Locate the cell with the specified text and output its (X, Y) center coordinate. 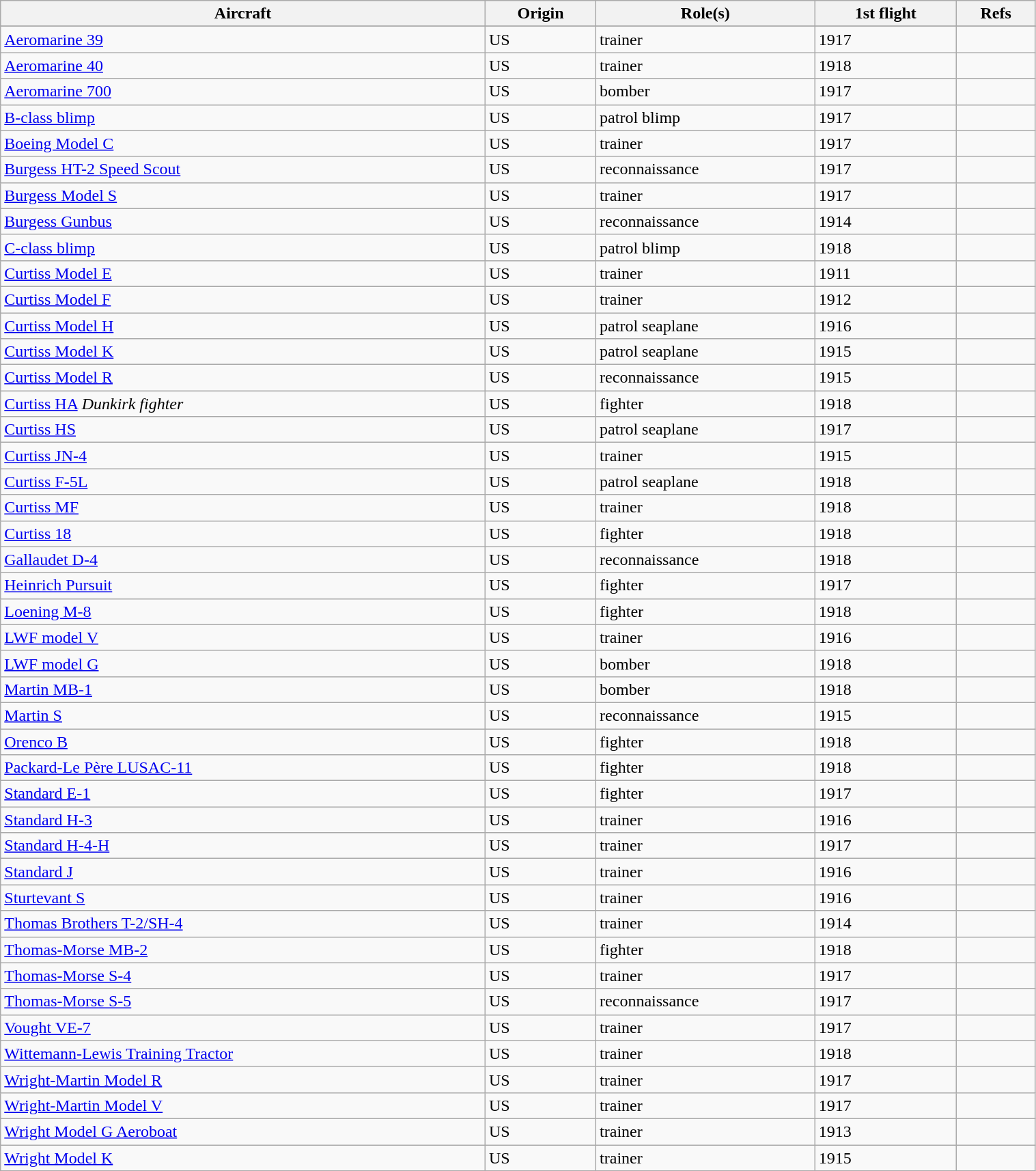
Martin MB-1 (243, 689)
Thomas Brothers T-2/SH-4 (243, 924)
Wright-Martin Model R (243, 1079)
Burgess HT-2 Speed Scout (243, 169)
Heinrich Pursuit (243, 585)
C-class blimp (243, 247)
Curtiss F-5L (243, 482)
Thomas-Morse S-5 (243, 1002)
1913 (885, 1131)
B-class blimp (243, 118)
Aeromarine 700 (243, 92)
Burgess Gunbus (243, 221)
LWF model V (243, 637)
Vought VE-7 (243, 1028)
Origin (540, 14)
Curtiss Model E (243, 273)
Curtiss Model H (243, 326)
1912 (885, 299)
Curtiss Model F (243, 299)
Orenco B (243, 741)
Gallaudet D-4 (243, 560)
Aeromarine 40 (243, 66)
Burgess Model S (243, 195)
1911 (885, 273)
Wright Model G Aeroboat (243, 1131)
Loening M-8 (243, 611)
Aeromarine 39 (243, 40)
Wright Model K (243, 1158)
Curtiss MF (243, 508)
Martin S (243, 715)
LWF model G (243, 663)
Wittemann-Lewis Training Tractor (243, 1053)
Thomas-Morse MB-2 (243, 950)
Role(s) (706, 14)
Wright-Martin Model V (243, 1105)
Standard H-4-H (243, 846)
Curtiss HS (243, 430)
Curtiss Model R (243, 378)
Refs (996, 14)
Thomas-Morse S-4 (243, 976)
Boeing Model C (243, 143)
Sturtevant S (243, 898)
1st flight (885, 14)
Aircraft (243, 14)
Curtiss JN-4 (243, 456)
Curtiss 18 (243, 534)
Curtiss Model K (243, 352)
Standard E-1 (243, 794)
Standard H-3 (243, 820)
Standard J (243, 872)
Curtiss HA Dunkirk fighter (243, 404)
Packard-Le Père LUSAC-11 (243, 768)
